Identify which cell holds the provided text, then report its [X, Y] central coordinate. 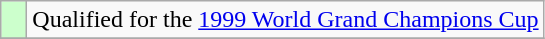
Qualified for the 1999 World Grand Champions Cup [286, 20]
